Return [x, y] of the center of cell containing provided text 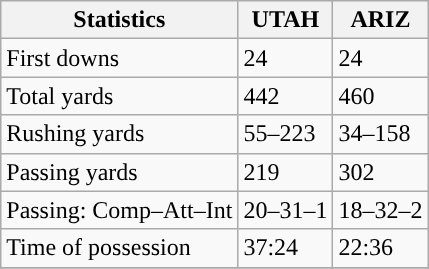
First downs [120, 58]
442 [286, 96]
55–223 [286, 134]
UTAH [286, 20]
Passing yards [120, 172]
Total yards [120, 96]
302 [380, 172]
20–31–1 [286, 210]
37:24 [286, 248]
34–158 [380, 134]
Time of possession [120, 248]
460 [380, 96]
18–32–2 [380, 210]
ARIZ [380, 20]
22:36 [380, 248]
Statistics [120, 20]
Passing: Comp–Att–Int [120, 210]
219 [286, 172]
Rushing yards [120, 134]
